Locate the cell with the specified text and output its [x, y] center coordinate. 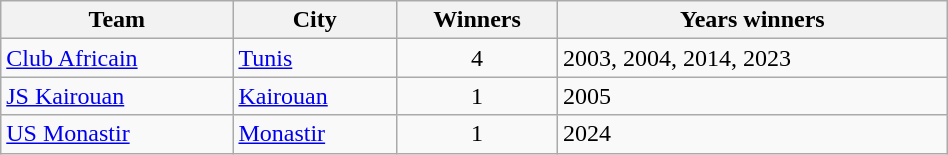
2005 [752, 96]
Kairouan [315, 96]
Years winners [752, 20]
City [315, 20]
2003, 2004, 2014, 2023 [752, 58]
Monastir [315, 134]
US Monastir [117, 134]
Club Africain [117, 58]
JS Kairouan [117, 96]
4 [478, 58]
Tunis [315, 58]
Team [117, 20]
Winners [478, 20]
2024 [752, 134]
